Capture the cell that displays the provided text and extract its (X, Y) central coordinate. 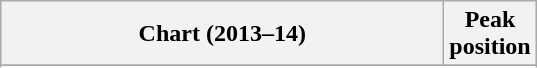
Peakposition (490, 34)
Chart (2013–14) (222, 34)
